Scan for the cell matching the given text and deliver its [X, Y] coordinate at center. 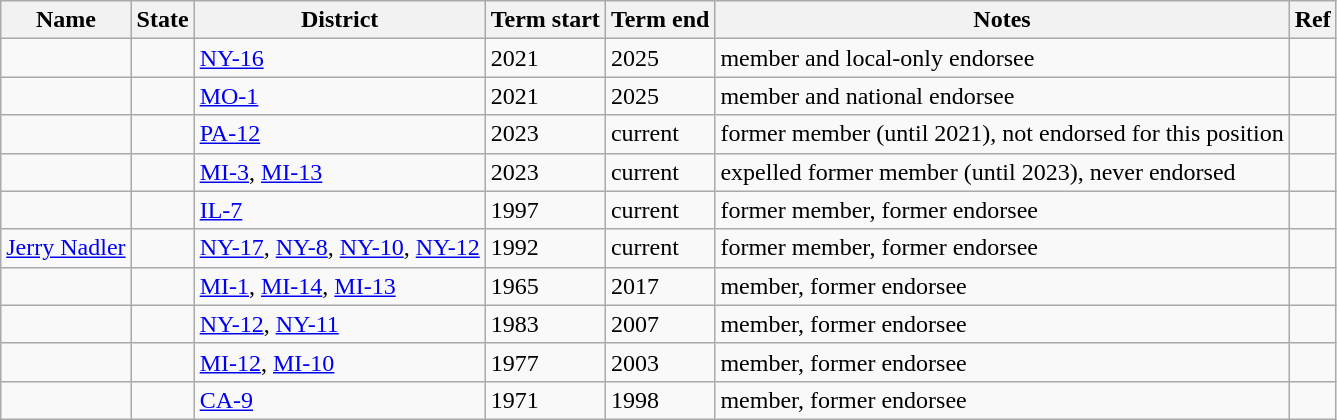
PA-12 [340, 134]
1977 [545, 362]
2007 [660, 324]
Ref [1312, 20]
MI-12, MI-10 [340, 362]
member and local-only endorsee [1002, 58]
Notes [1002, 20]
MI-1, MI-14, MI-13 [340, 286]
Name [66, 20]
NY-17, NY-8, NY-10, NY-12 [340, 248]
NY-12, NY-11 [340, 324]
1997 [545, 210]
1998 [660, 400]
Jerry Nadler [66, 248]
1971 [545, 400]
1983 [545, 324]
Term start [545, 20]
IL-7 [340, 210]
1965 [545, 286]
MI-3, MI-13 [340, 172]
NY-16 [340, 58]
1992 [545, 248]
State [162, 20]
expelled former member (until 2023), never endorsed [1002, 172]
2003 [660, 362]
former member (until 2021), not endorsed for this position [1002, 134]
2017 [660, 286]
MO-1 [340, 96]
CA-9 [340, 400]
District [340, 20]
Term end [660, 20]
member and national endorsee [1002, 96]
